Detect which cell encompasses the target text, then output its (x, y) center coordinate. 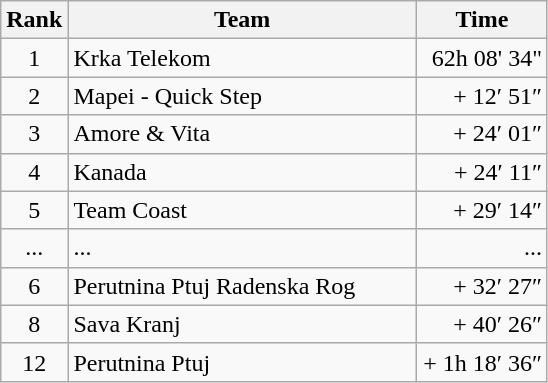
8 (34, 324)
+ 24′ 11″ (482, 172)
+ 1h 18′ 36″ (482, 362)
Perutnina Ptuj (242, 362)
5 (34, 210)
1 (34, 58)
Amore & Vita (242, 134)
+ 24′ 01″ (482, 134)
+ 12′ 51″ (482, 96)
62h 08' 34" (482, 58)
Time (482, 20)
Perutnina Ptuj Radenska Rog (242, 286)
Team (242, 20)
Kanada (242, 172)
6 (34, 286)
4 (34, 172)
+ 40′ 26″ (482, 324)
Team Coast (242, 210)
Sava Kranj (242, 324)
+ 29′ 14″ (482, 210)
3 (34, 134)
2 (34, 96)
+ 32′ 27″ (482, 286)
12 (34, 362)
Mapei - Quick Step (242, 96)
Krka Telekom (242, 58)
Rank (34, 20)
